Return (x, y) of the center of cell containing provided text 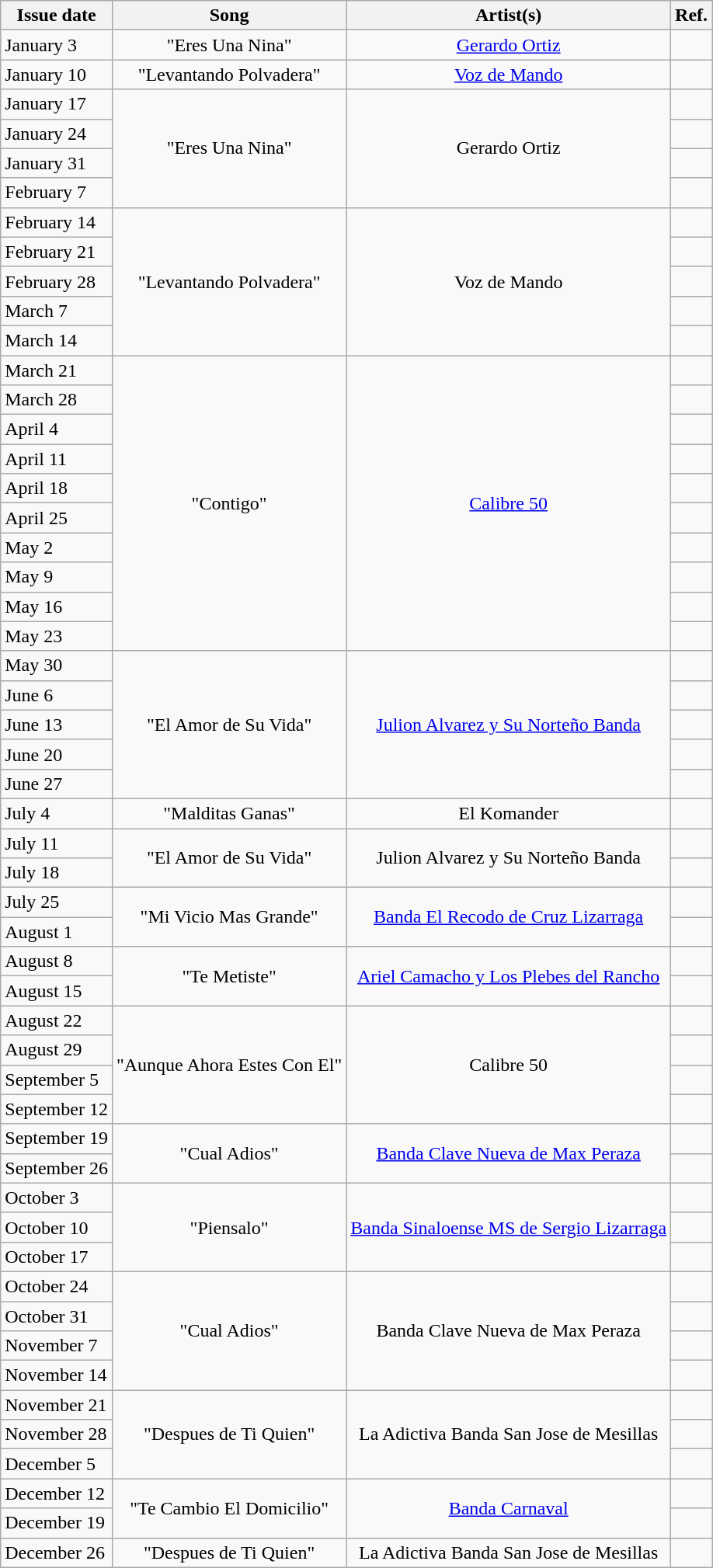
"Malditas Ganas" (228, 813)
"Contigo" (228, 503)
May 30 (57, 666)
February 21 (57, 252)
March 28 (57, 400)
July 25 (57, 902)
May 23 (57, 636)
Banda Sinaloense MS de Sergio Lizarraga (509, 1227)
Banda Carnaval (509, 1508)
September 5 (57, 1080)
July 18 (57, 873)
Artist(s) (509, 16)
September 12 (57, 1109)
January 31 (57, 163)
June 27 (57, 784)
October 24 (57, 1286)
December 26 (57, 1552)
April 25 (57, 518)
November 21 (57, 1405)
February 14 (57, 222)
August 1 (57, 932)
May 9 (57, 577)
August 22 (57, 1020)
October 31 (57, 1316)
December 5 (57, 1464)
May 16 (57, 607)
July 11 (57, 843)
August 15 (57, 991)
"Mi Vicio Mas Grande" (228, 917)
April 18 (57, 488)
August 29 (57, 1050)
October 10 (57, 1227)
February 28 (57, 281)
"Piensalo" (228, 1227)
October 3 (57, 1198)
January 17 (57, 104)
July 4 (57, 813)
March 7 (57, 311)
September 26 (57, 1168)
April 11 (57, 459)
February 7 (57, 193)
Banda El Recodo de Cruz Lizarraga (509, 917)
June 13 (57, 725)
January 3 (57, 45)
June 20 (57, 754)
November 14 (57, 1375)
March 21 (57, 370)
August 8 (57, 961)
"Te Cambio El Domicilio" (228, 1508)
Ariel Camacho y Los Plebes del Rancho (509, 976)
Song (228, 16)
March 14 (57, 340)
June 6 (57, 695)
April 4 (57, 429)
May 2 (57, 548)
October 17 (57, 1257)
December 12 (57, 1493)
November 7 (57, 1346)
Issue date (57, 16)
November 28 (57, 1434)
December 19 (57, 1523)
January 24 (57, 134)
"Te Metiste" (228, 976)
El Komander (509, 813)
September 19 (57, 1139)
"Aunque Ahora Estes Con El" (228, 1065)
January 10 (57, 75)
Ref. (691, 16)
